Output the [x, y] coordinate of the center of the cell containing the given text.  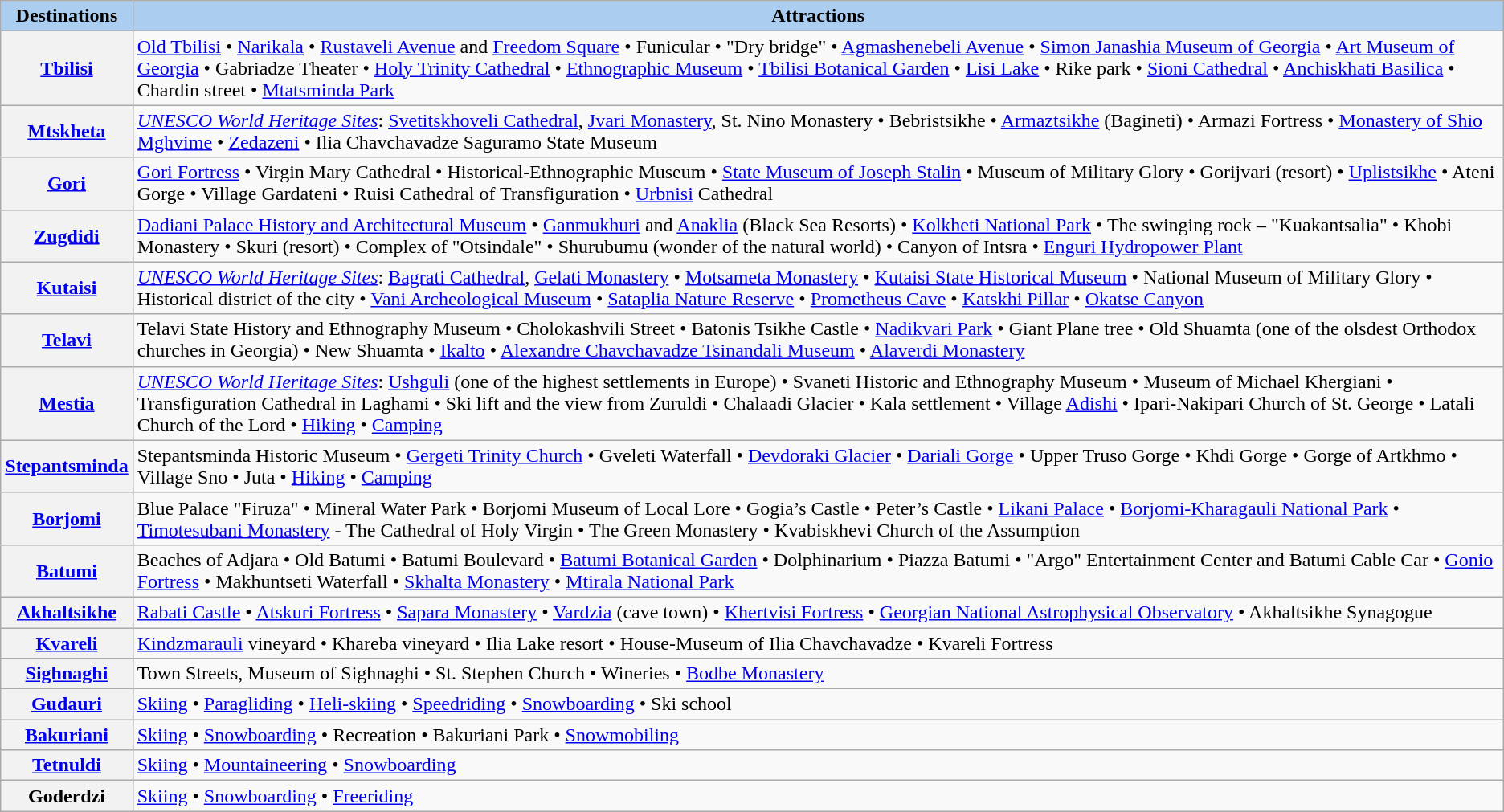
Tetnuldi [67, 765]
Gudauri [67, 704]
Kvareli [67, 643]
Zugdidi [67, 236]
Telavi [67, 341]
Sighnaghi [67, 674]
Skiing • Snowboarding • Freeriding [818, 796]
Attractions [818, 16]
Destinations [67, 16]
Skiing • Mountaineering • Snowboarding [818, 765]
Kutaisi [67, 288]
Mestia [67, 403]
Goderdzi [67, 796]
Batumi [67, 570]
Skiing • Snowboarding • Recreation • Bakuriani Park • Snowmobiling [818, 735]
Stepantsminda [67, 466]
Town Streets, Museum of Sighnaghi • St. Stephen Church • Wineries • Bodbe Monastery [818, 674]
Tbilisi [67, 68]
Kindzmarauli vineyard • Khareba vineyard • Ilia Lake resort • House-Museum of Ilia Chavchavadze • Kvareli Fortress [818, 643]
Akhaltsikhe [67, 612]
Skiing • Paragliding • Heli-skiing • Speedriding • Snowboarding • Ski school [818, 704]
Borjomi [67, 519]
Bakuriani [67, 735]
Gori [67, 183]
Mtskheta [67, 132]
